Detect which cell encompasses the target text, then output its (x, y) center coordinate. 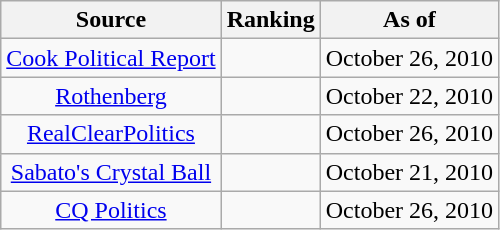
Sabato's Crystal Ball (111, 172)
CQ Politics (111, 210)
October 22, 2010 (409, 96)
Source (111, 20)
Cook Political Report (111, 58)
As of (409, 20)
Rothenberg (111, 96)
RealClearPolitics (111, 134)
Ranking (270, 20)
October 21, 2010 (409, 172)
